From the cell containing the given text, extract its center point as [X, Y] coordinate. 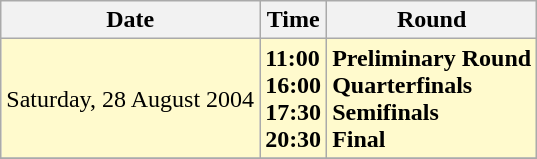
Saturday, 28 August 2004 [130, 98]
11:0016:0017:3020:30 [294, 98]
Date [130, 20]
Preliminary RoundQuarterfinalsSemifinalsFinal [432, 98]
Round [432, 20]
Time [294, 20]
